Provide the (X, Y) coordinate of the cell's center where the given text is located.  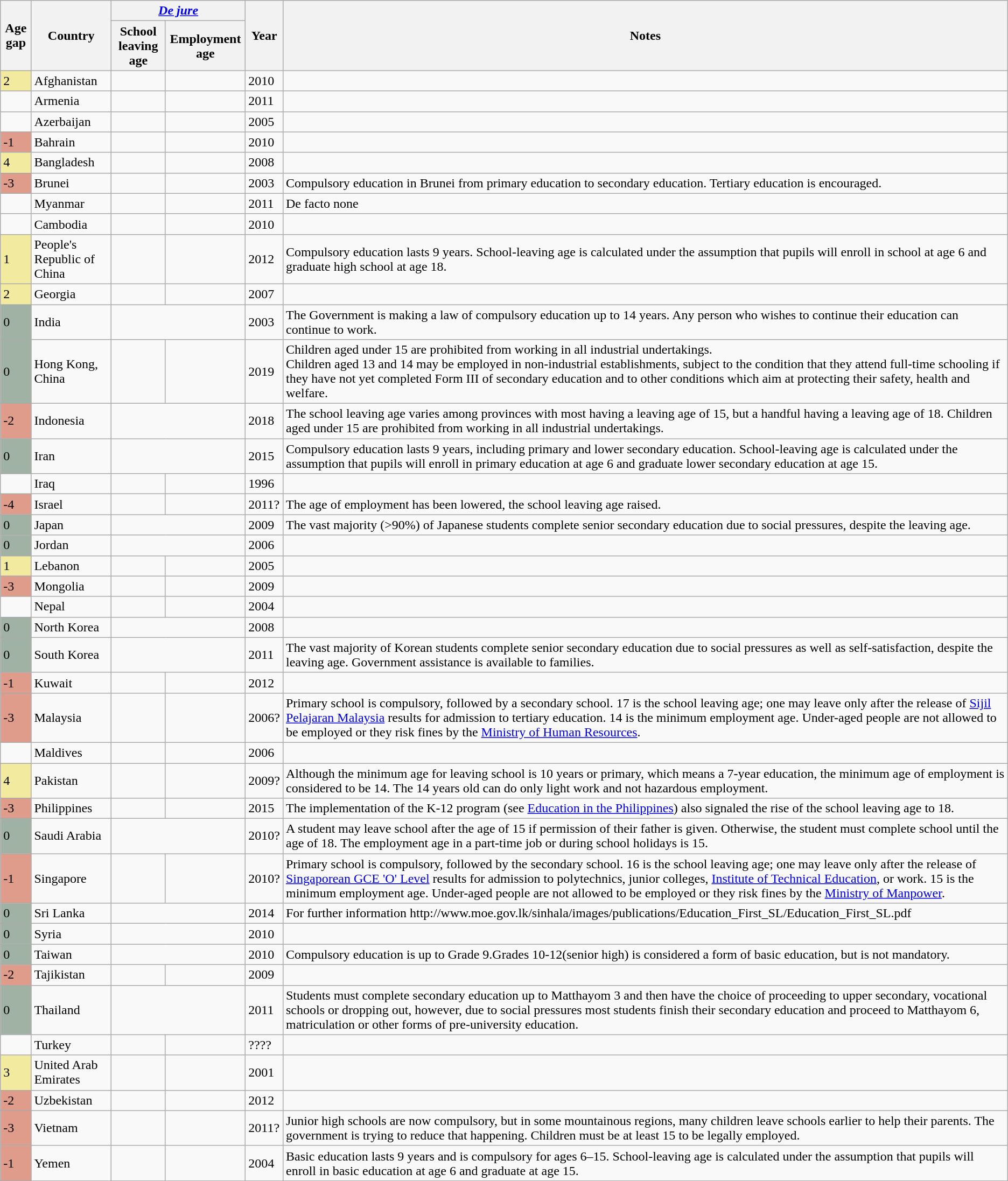
Lebanon (71, 566)
India (71, 322)
Maldives (71, 753)
Age gap (16, 36)
Georgia (71, 294)
Iraq (71, 484)
Uzbekistan (71, 1100)
The implementation of the K-12 program (see Education in the Philippines) also signaled the rise of the school leaving age to 18. (645, 809)
United Arab Emirates (71, 1072)
Singapore (71, 878)
Notes (645, 36)
Cambodia (71, 224)
2009? (264, 781)
-4 (16, 504)
Afghanistan (71, 81)
Saudi Arabia (71, 836)
Syria (71, 934)
North Korea (71, 627)
South Korea (71, 655)
Sri Lanka (71, 913)
De facto none (645, 203)
Azerbaijan (71, 122)
The Government is making a law of compulsory education up to 14 years. Any person who wishes to continue their education can continue to work. (645, 322)
Vietnam (71, 1128)
2006? (264, 718)
2007 (264, 294)
The age of employment has been lowered, the school leaving age raised. (645, 504)
Indonesia (71, 421)
The vast majority (>90%) of Japanese students complete senior secondary education due to social pressures, despite the leaving age. (645, 525)
Japan (71, 525)
Compulsory education is up to Grade 9.Grades 10-12(senior high) is considered a form of basic education, but is not mandatory. (645, 954)
2001 (264, 1072)
De jure (178, 11)
2019 (264, 371)
Mongolia (71, 586)
2018 (264, 421)
Jordan (71, 545)
Hong Kong, China (71, 371)
For further information http://www.moe.gov.lk/sinhala/images/publications/Education_First_SL/Education_First_SL.pdf (645, 913)
Israel (71, 504)
Bangladesh (71, 163)
Thailand (71, 1010)
2014 (264, 913)
School leaving age (138, 46)
Turkey (71, 1045)
Malaysia (71, 718)
Compulsory education in Brunei from primary education to secondary education. Tertiary education is encouraged. (645, 183)
Brunei (71, 183)
Philippines (71, 809)
People's Republic of China (71, 259)
Pakistan (71, 781)
1996 (264, 484)
Myanmar (71, 203)
Country (71, 36)
Nepal (71, 607)
Year (264, 36)
Bahrain (71, 142)
3 (16, 1072)
???? (264, 1045)
Employment age (206, 46)
Yemen (71, 1163)
Taiwan (71, 954)
Kuwait (71, 683)
Iran (71, 456)
Armenia (71, 101)
Tajikistan (71, 975)
